Return the [X, Y] coordinate for the center point of the cell that contains the specified text.  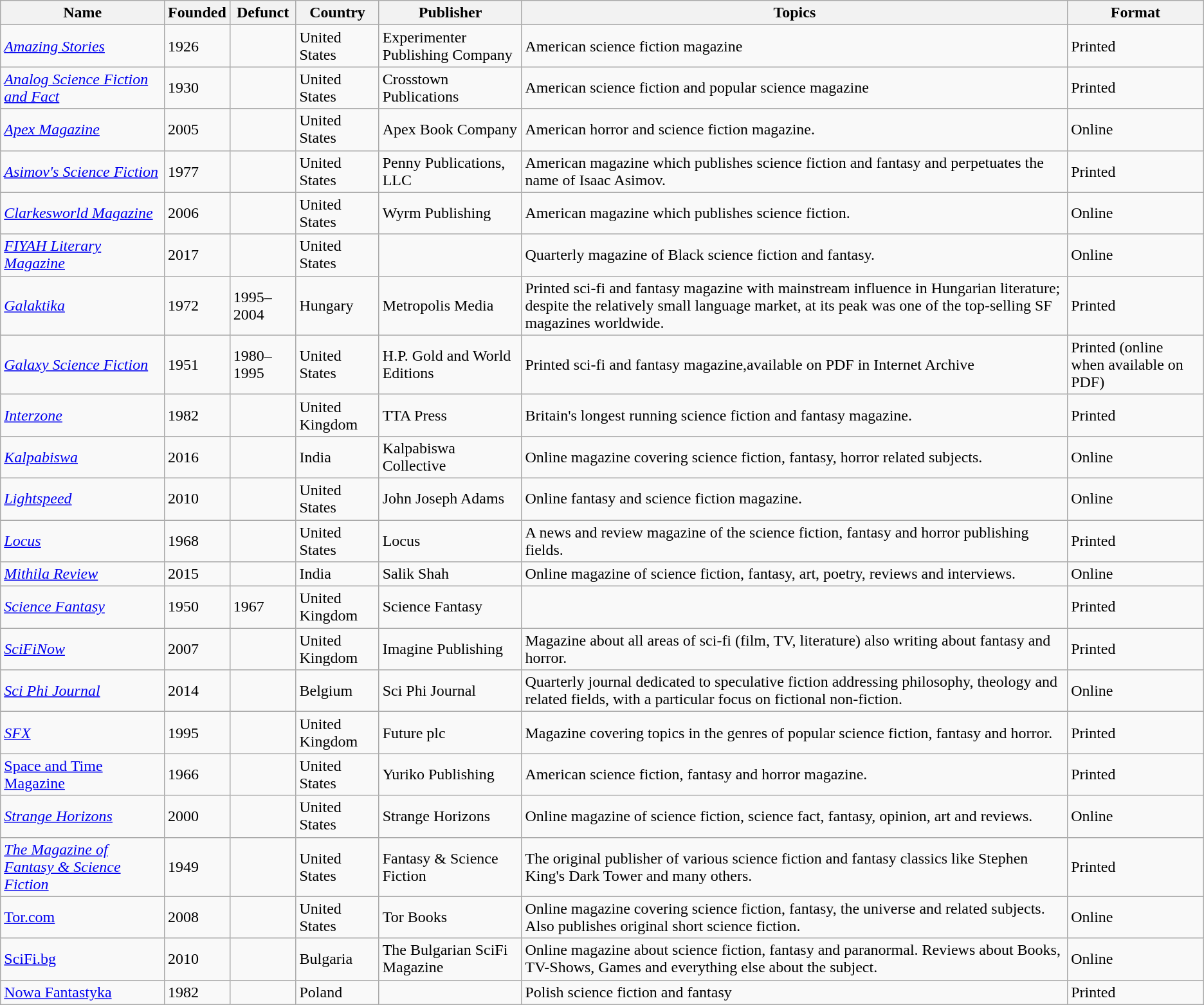
1967 [262, 607]
Galaxy Science Fiction [82, 365]
Defunct [262, 13]
American science fiction magazine [795, 46]
Printed sci-fi and fantasy magazine,available on PDF in Internet Archive [795, 365]
Magazine covering topics in the genres of popular science fiction, fantasy and horror. [795, 733]
Quarterly magazine of Black science fiction and fantasy. [795, 255]
Experimenter Publishing Company [450, 46]
1930 [197, 87]
Clarkesworld Magazine [82, 213]
SciFiNow [82, 649]
Apex Magazine [82, 130]
Metropolis Media [450, 305]
John Joseph Adams [450, 499]
Wyrm Publishing [450, 213]
Galaktika [82, 305]
Future plc [450, 733]
Britain's longest running science fiction and fantasy magazine. [795, 415]
Apex Book Company [450, 130]
Magazine about all areas of sci-fi (film, TV, literature) also writing about fantasy and horror. [795, 649]
Name [82, 13]
Online magazine covering science fiction, fantasy, horror related subjects. [795, 457]
Crosstown Publications [450, 87]
The Bulgarian SciFi Magazine [450, 959]
1972 [197, 305]
Poland [337, 992]
Imagine Publishing [450, 649]
2017 [197, 255]
2008 [197, 917]
Online fantasy and science fiction magazine. [795, 499]
SciFi.bg [82, 959]
1968 [197, 540]
Online magazine of science fiction, fantasy, art, poetry, reviews and interviews. [795, 574]
American magazine which publishes science fiction and fantasy and perpetuates the name of Isaac Asimov. [795, 171]
Kalpabiswa [82, 457]
Kalpabiswa Collective [450, 457]
1966 [197, 774]
Topics [795, 13]
American science fiction and popular science magazine [795, 87]
Tor Books [450, 917]
Penny Publications, LLC [450, 171]
1949 [197, 867]
American magazine which publishes science fiction. [795, 213]
The original publisher of various science fiction and fantasy classics like Stephen King's Dark Tower and many others. [795, 867]
A news and review magazine of the science fiction, fantasy and horror publishing fields. [795, 540]
1995–2004 [262, 305]
American science fiction, fantasy and horror magazine. [795, 774]
1951 [197, 365]
TTA Press [450, 415]
2014 [197, 691]
2007 [197, 649]
Tor.com [82, 917]
Country [337, 13]
Mithila Review [82, 574]
American horror and science fiction magazine. [795, 130]
1977 [197, 171]
Space and Time Magazine [82, 774]
The Magazine of Fantasy & Science Fiction [82, 867]
2006 [197, 213]
1980–1995 [262, 365]
Interzone [82, 415]
H.P. Gold and World Editions [450, 365]
1950 [197, 607]
Online magazine about science fiction, fantasy and paranormal. Reviews about Books, TV-Shows, Games and everything else about the subject. [795, 959]
Printed (online when available on PDF) [1136, 365]
Founded [197, 13]
Polish science fiction and fantasy [795, 992]
Format [1136, 13]
Online magazine covering science fiction, fantasy, the universe and related subjects. Also publishes original short science fiction. [795, 917]
Bulgaria [337, 959]
1926 [197, 46]
Lightspeed [82, 499]
Salik Shah [450, 574]
2005 [197, 130]
2015 [197, 574]
Belgium [337, 691]
Amazing Stories [82, 46]
Hungary [337, 305]
Nowa Fantastyka [82, 992]
1995 [197, 733]
Fantasy & Science Fiction [450, 867]
2000 [197, 817]
FIYAH Literary Magazine [82, 255]
SFX [82, 733]
Yuriko Publishing [450, 774]
Online magazine of science fiction, science fact, fantasy, opinion, art and reviews. [795, 817]
2016 [197, 457]
Analog Science Fiction and Fact [82, 87]
Asimov's Science Fiction [82, 171]
Publisher [450, 13]
